From the cell containing the given text, extract its center point as (X, Y) coordinate. 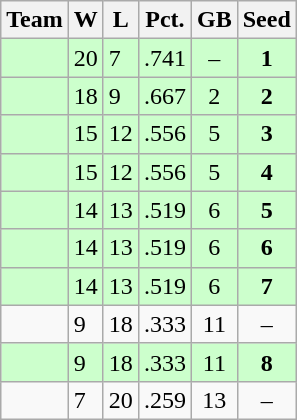
Seed (266, 20)
1 (266, 58)
Team (35, 20)
.259 (164, 400)
8 (266, 362)
.667 (164, 96)
.741 (164, 58)
W (86, 20)
Pct. (164, 20)
4 (266, 172)
3 (266, 134)
L (120, 20)
GB (214, 20)
